For the text-containing cell, return its midpoint in [X, Y] coordinate format. 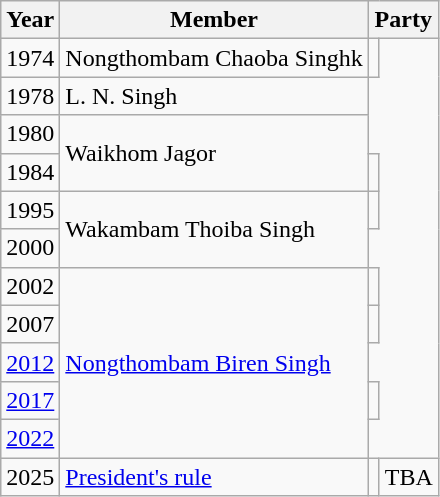
2017 [30, 400]
Wakambam Thoiba Singh [214, 229]
1984 [30, 172]
President's rule [214, 477]
1974 [30, 58]
1978 [30, 96]
2025 [30, 477]
Year [30, 20]
1980 [30, 134]
2022 [30, 438]
Member [214, 20]
2007 [30, 324]
2000 [30, 248]
TBA [408, 477]
Party [403, 20]
L. N. Singh [214, 96]
1995 [30, 210]
Waikhom Jagor [214, 153]
Nongthombam Biren Singh [214, 362]
Nongthombam Chaoba Singhk [214, 58]
2002 [30, 286]
2012 [30, 362]
